Return the [x, y] coordinate for the center point of the cell that contains the specified text.  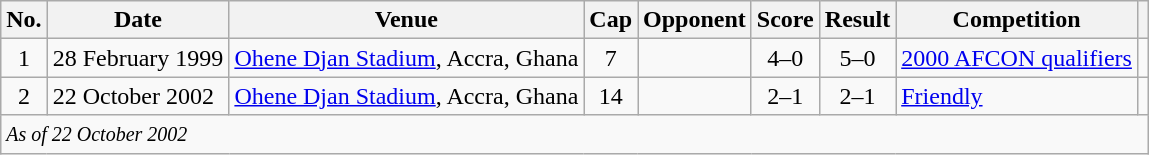
Date [138, 20]
22 October 2002 [138, 96]
Result [857, 20]
7 [611, 58]
2 [24, 96]
28 February 1999 [138, 58]
As of 22 October 2002 [575, 134]
14 [611, 96]
Competition [1017, 20]
1 [24, 58]
2000 AFCON qualifiers [1017, 58]
Opponent [695, 20]
4–0 [785, 58]
Friendly [1017, 96]
Score [785, 20]
Cap [611, 20]
5–0 [857, 58]
Venue [406, 20]
No. [24, 20]
